Detect which cell encompasses the target text, then output its (x, y) center coordinate. 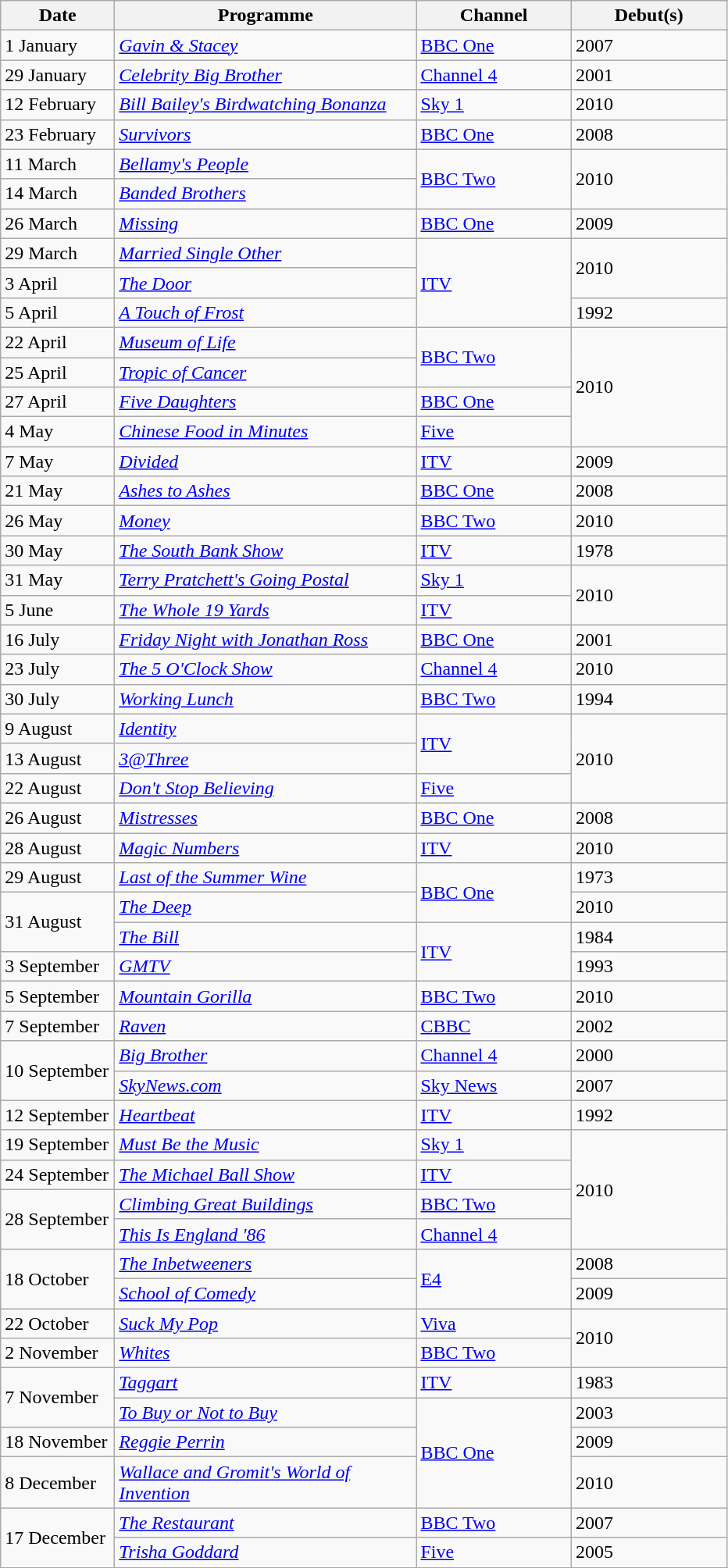
23 July (58, 669)
2005 (648, 1552)
The South Bank Show (266, 551)
2002 (648, 1026)
18 November (58, 1442)
29 March (58, 253)
The Inbetweeners (266, 1263)
The Deep (266, 907)
Identity (266, 729)
Mistresses (266, 818)
27 April (58, 402)
22 October (58, 1324)
28 September (58, 1219)
7 September (58, 1026)
30 May (58, 551)
Museum of Life (266, 342)
Channel (494, 16)
25 April (58, 372)
Money (266, 521)
Programme (266, 16)
Must Be the Music (266, 1145)
Trisha Goddard (266, 1552)
A Touch of Frost (266, 312)
Last of the Summer Wine (266, 878)
Chinese Food in Minutes (266, 432)
Tropic of Cancer (266, 372)
1 January (58, 45)
Raven (266, 1026)
The Restaurant (266, 1523)
This Is England '86 (266, 1234)
19 September (58, 1145)
Survivors (266, 134)
Mountain Gorilla (266, 996)
9 August (58, 729)
30 July (58, 699)
Reggie Perrin (266, 1442)
31 August (58, 922)
Magic Numbers (266, 847)
31 May (58, 580)
13 August (58, 758)
1983 (648, 1383)
Missing (266, 223)
1978 (648, 551)
Climbing Great Buildings (266, 1204)
3@Three (266, 758)
Don't Stop Believing (266, 788)
11 March (58, 164)
Working Lunch (266, 699)
2000 (648, 1056)
4 May (58, 432)
1973 (648, 878)
5 April (58, 312)
1993 (648, 967)
Bill Bailey's Birdwatching Bonanza (266, 105)
The 5 O'Clock Show (266, 669)
The Whole 19 Yards (266, 610)
GMTV (266, 967)
Wallace and Gromit's World of Invention (266, 1482)
Celebrity Big Brother (266, 75)
Bellamy's People (266, 164)
Whites (266, 1353)
3 April (58, 283)
12 February (58, 105)
Heartbeat (266, 1115)
Friday Night with Jonathan Ross (266, 640)
28 August (58, 847)
Sky News (494, 1085)
7 November (58, 1398)
E4 (494, 1278)
Terry Pratchett's Going Postal (266, 580)
2 November (58, 1353)
3 September (58, 967)
Taggart (266, 1383)
10 September (58, 1071)
29 August (58, 878)
8 December (58, 1482)
12 September (58, 1115)
18 October (58, 1278)
Suck My Pop (266, 1324)
24 September (58, 1174)
7 May (58, 461)
Banded Brothers (266, 194)
The Michael Ball Show (266, 1174)
29 January (58, 75)
21 May (58, 491)
26 May (58, 521)
CBBC (494, 1026)
22 April (58, 342)
To Buy or Not to Buy (266, 1413)
16 July (58, 640)
Married Single Other (266, 253)
SkyNews.com (266, 1085)
Five Daughters (266, 402)
Date (58, 16)
Big Brother (266, 1056)
22 August (58, 788)
5 September (58, 996)
17 December (58, 1538)
23 February (58, 134)
Divided (266, 461)
1984 (648, 937)
5 June (58, 610)
26 August (58, 818)
Viva (494, 1324)
14 March (58, 194)
2003 (648, 1413)
26 March (58, 223)
1994 (648, 699)
School of Comedy (266, 1293)
Gavin & Stacey (266, 45)
Debut(s) (648, 16)
The Bill (266, 937)
The Door (266, 283)
Ashes to Ashes (266, 491)
